Extract the (x, y) coordinate from the center of the cell holding the provided text.  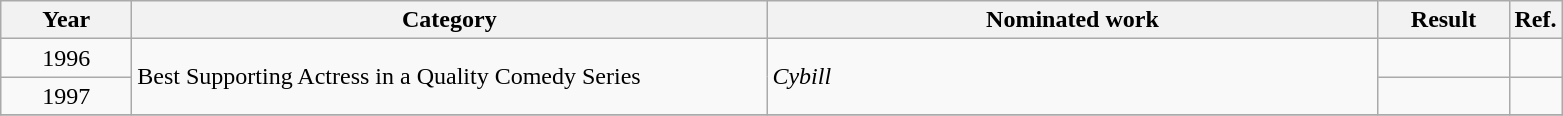
1997 (66, 96)
Cybill (1072, 77)
Year (66, 20)
Ref. (1536, 20)
Category (450, 20)
Result (1444, 20)
Best Supporting Actress in a Quality Comedy Series (450, 77)
Nominated work (1072, 20)
1996 (66, 58)
